Determine the (x, y) coordinate at the center of the cell enclosing the given text.  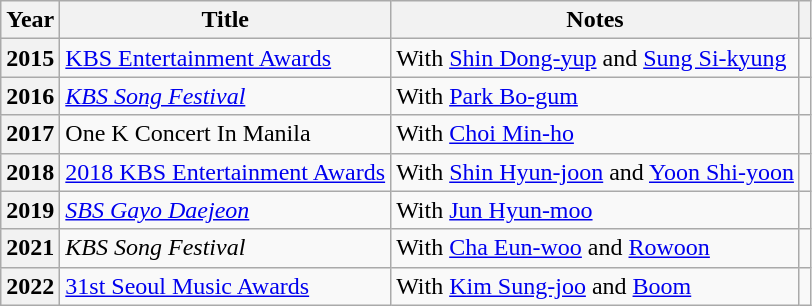
31st Seoul Music Awards (226, 286)
2019 (30, 210)
With Kim Sung-joo and Boom (596, 286)
Year (30, 20)
With Cha Eun-woo and Rowoon (596, 248)
With Shin Dong-yup and Sung Si-kyung (596, 58)
With Shin Hyun-joon and Yoon Shi-yoon (596, 172)
2017 (30, 134)
2015 (30, 58)
With Park Bo-gum (596, 96)
Notes (596, 20)
KBS Entertainment Awards (226, 58)
2018 (30, 172)
With Jun Hyun-moo (596, 210)
2016 (30, 96)
One K Concert In Manila (226, 134)
2021 (30, 248)
With Choi Min-ho (596, 134)
SBS Gayo Daejeon (226, 210)
2018 KBS Entertainment Awards (226, 172)
2022 (30, 286)
Title (226, 20)
